Identify which cell holds the provided text, then report its (X, Y) central coordinate. 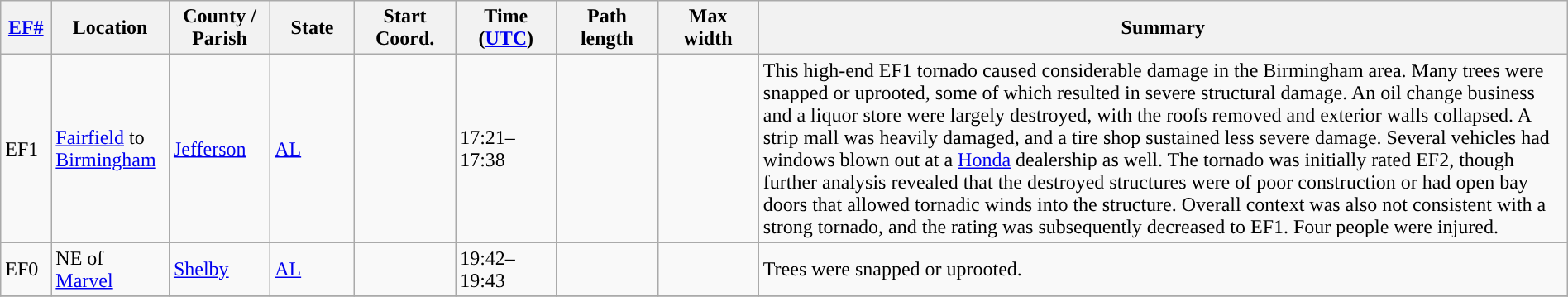
County / Parish (219, 28)
State (313, 28)
Shelby (219, 270)
Fairfield to Birmingham (111, 149)
EF# (26, 28)
Jefferson (219, 149)
19:42–19:43 (506, 270)
NE of Marvel (111, 270)
EF1 (26, 149)
17:21–17:38 (506, 149)
Start Coord. (404, 28)
Location (111, 28)
EF0 (26, 270)
Summary (1163, 28)
Time (UTC) (506, 28)
Max width (708, 28)
Path length (607, 28)
Trees were snapped or uprooted. (1163, 270)
